Return [x, y] of the center of cell containing provided text 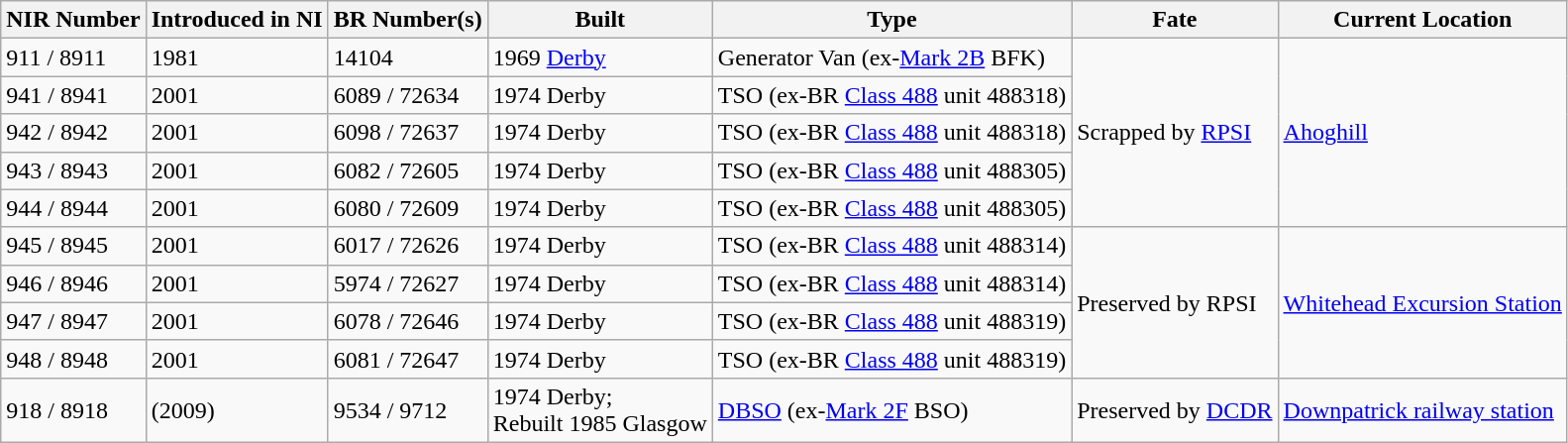
(2009) [237, 410]
942 / 8942 [73, 133]
9534 / 9712 [408, 410]
Scrapped by RPSI [1175, 133]
6082 / 72605 [408, 170]
Downpatrick railway station [1422, 410]
Type [891, 20]
1969 Derby [600, 57]
NIR Number [73, 20]
1974 Derby; Rebuilt 1985 Glasgow [600, 410]
943 / 8943 [73, 170]
911 / 8911 [73, 57]
944 / 8944 [73, 208]
947 / 8947 [73, 321]
6089 / 72634 [408, 95]
948 / 8948 [73, 359]
Preserved by DCDR [1175, 410]
DBSO (ex-Mark 2F BSO) [891, 410]
945 / 8945 [73, 246]
6080 / 72609 [408, 208]
14104 [408, 57]
1981 [237, 57]
6098 / 72637 [408, 133]
Built [600, 20]
Introduced in NI [237, 20]
941 / 8941 [73, 95]
Current Location [1422, 20]
6017 / 72626 [408, 246]
946 / 8946 [73, 283]
Whitehead Excursion Station [1422, 302]
Generator Van (ex-Mark 2B BFK) [891, 57]
BR Number(s) [408, 20]
6081 / 72647 [408, 359]
5974 / 72627 [408, 283]
Preserved by RPSI [1175, 302]
918 / 8918 [73, 410]
6078 / 72646 [408, 321]
Fate [1175, 20]
Ahoghill [1422, 133]
